Return [x, y] of the center of cell containing provided text 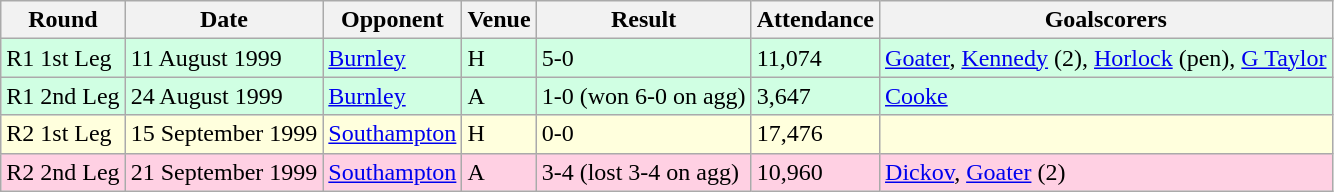
Cooke [1106, 96]
Round [63, 20]
Date [224, 20]
Attendance [815, 20]
21 September 1999 [224, 172]
0-0 [644, 134]
Dickov, Goater (2) [1106, 172]
24 August 1999 [224, 96]
15 September 1999 [224, 134]
Goalscorers [1106, 20]
3,647 [815, 96]
17,476 [815, 134]
11,074 [815, 58]
3-4 (lost 3-4 on agg) [644, 172]
10,960 [815, 172]
R2 2nd Leg [63, 172]
Opponent [392, 20]
5-0 [644, 58]
R1 2nd Leg [63, 96]
Venue [499, 20]
R1 1st Leg [63, 58]
11 August 1999 [224, 58]
Goater, Kennedy (2), Horlock (pen), G Taylor [1106, 58]
Result [644, 20]
1-0 (won 6-0 on agg) [644, 96]
R2 1st Leg [63, 134]
